For the text-containing cell, return its midpoint in [X, Y] coordinate format. 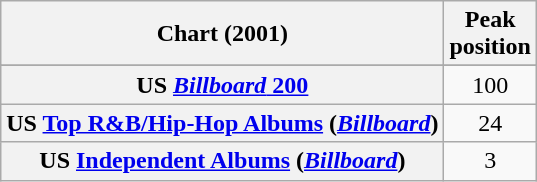
24 [490, 123]
US Top R&B/Hip-Hop Albums (Billboard) [222, 123]
US Billboard 200 [222, 85]
US Independent Albums (Billboard) [222, 161]
100 [490, 85]
Chart (2001) [222, 34]
3 [490, 161]
Peakposition [490, 34]
